Locate the cell with the specified text and output its (X, Y) center coordinate. 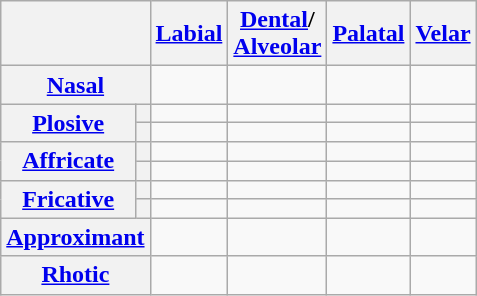
Affricate (68, 161)
Dental/Alveolar (278, 34)
Plosive (68, 123)
Labial (189, 34)
Nasal (76, 85)
Approximant (76, 237)
Palatal (368, 34)
Rhotic (76, 275)
Fricative (68, 199)
Velar (443, 34)
